For the text-containing cell, return its midpoint in [x, y] coordinate format. 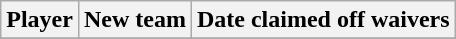
Date claimed off waivers [323, 20]
New team [134, 20]
Player [40, 20]
